Provide the (x, y) coordinate of the cell's center where the given text is located.  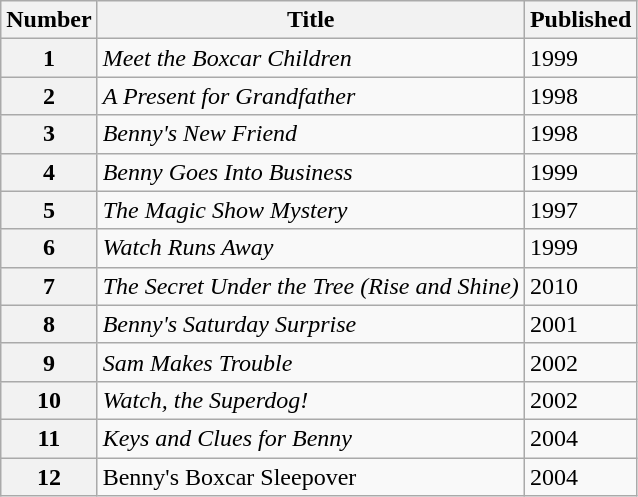
Benny's New Friend (310, 134)
Benny Goes Into Business (310, 172)
The Secret Under the Tree (Rise and Shine) (310, 286)
8 (49, 324)
Published (580, 20)
4 (49, 172)
1 (49, 58)
7 (49, 286)
Title (310, 20)
Benny's Saturday Surprise (310, 324)
Meet the Boxcar Children (310, 58)
Watch, the Superdog! (310, 400)
12 (49, 477)
2010 (580, 286)
5 (49, 210)
3 (49, 134)
1997 (580, 210)
9 (49, 362)
Sam Makes Trouble (310, 362)
11 (49, 438)
A Present for Grandfather (310, 96)
2 (49, 96)
The Magic Show Mystery (310, 210)
10 (49, 400)
2001 (580, 324)
Benny's Boxcar Sleepover (310, 477)
6 (49, 248)
Keys and Clues for Benny (310, 438)
Number (49, 20)
Watch Runs Away (310, 248)
